Scan for the cell matching the given text and deliver its (X, Y) coordinate at center. 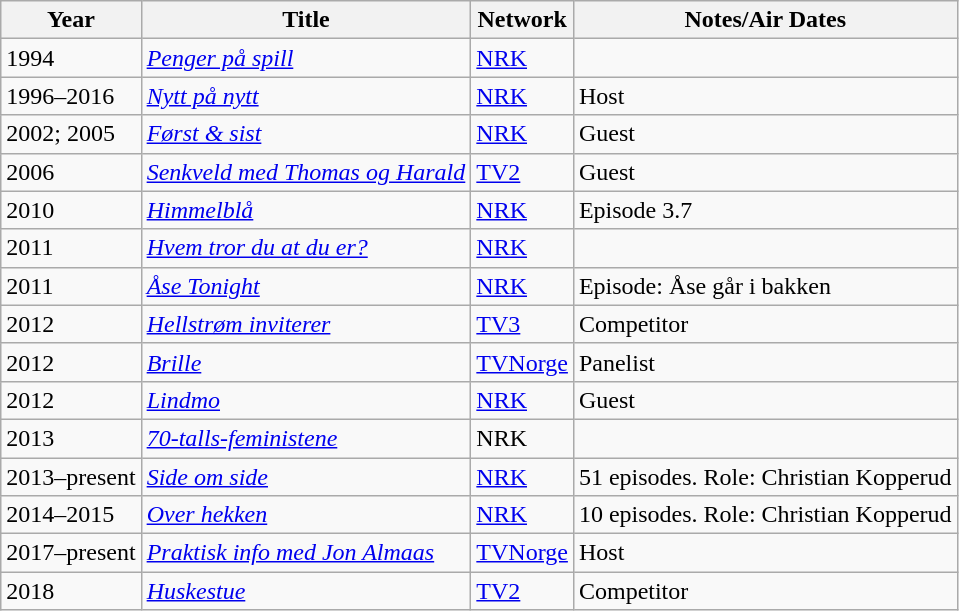
2017–present (71, 553)
2010 (71, 210)
2013–present (71, 477)
Notes/Air Dates (765, 20)
Year (71, 20)
10 episodes. Role: Christian Kopperud (765, 515)
1994 (71, 58)
Brille (306, 362)
2006 (71, 172)
Penger på spill (306, 58)
2013 (71, 438)
Hellstrøm inviterer (306, 324)
Senkveld med Thomas og Harald (306, 172)
Praktisk info med Jon Almaas (306, 553)
Først & sist (306, 134)
51 episodes. Role: Christian Kopperud (765, 477)
Åse Tonight (306, 286)
Hvem tror du at du er? (306, 248)
2018 (71, 591)
Episode: Åse går i bakken (765, 286)
TV3 (522, 324)
Huskestue (306, 591)
Over hekken (306, 515)
1996–2016 (71, 96)
Himmelblå (306, 210)
Nytt på nytt (306, 96)
70-talls-feministene (306, 438)
Panelist (765, 362)
2014–2015 (71, 515)
Lindmo (306, 400)
Network (522, 20)
2002; 2005 (71, 134)
Side om side (306, 477)
Title (306, 20)
Episode 3.7 (765, 210)
